Output the [x, y] coordinate of the center of the cell containing the given text.  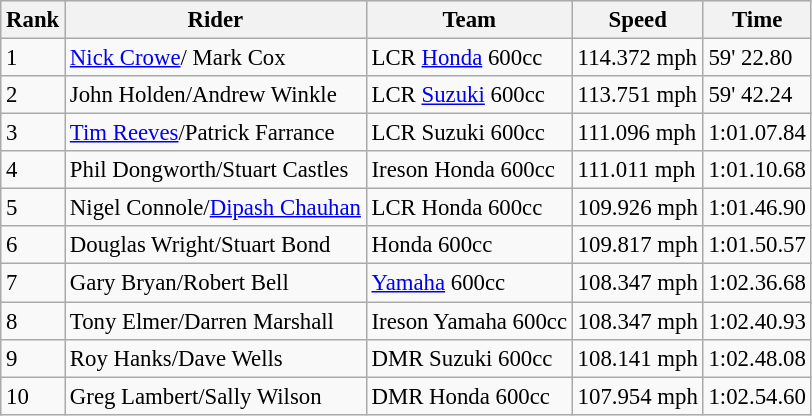
108.141 mph [638, 358]
Phil Dongworth/Stuart Castles [216, 170]
111.096 mph [638, 133]
7 [33, 283]
1:02.40.93 [757, 321]
1:02.54.60 [757, 396]
John Holden/Andrew Winkle [216, 95]
1:02.48.08 [757, 358]
Yamaha 600cc [469, 283]
Tim Reeves/Patrick Farrance [216, 133]
2 [33, 95]
1:02.36.68 [757, 283]
109.926 mph [638, 208]
114.372 mph [638, 58]
59' 42.24 [757, 95]
113.751 mph [638, 95]
DMR Honda 600cc [469, 396]
1 [33, 58]
5 [33, 208]
4 [33, 170]
Team [469, 20]
Roy Hanks/Dave Wells [216, 358]
Nick Crowe/ Mark Cox [216, 58]
Time [757, 20]
1:01.07.84 [757, 133]
Tony Elmer/Darren Marshall [216, 321]
Gary Bryan/Robert Bell [216, 283]
Honda 600cc [469, 245]
6 [33, 245]
1:01.50.57 [757, 245]
Rider [216, 20]
59' 22.80 [757, 58]
1:01.10.68 [757, 170]
3 [33, 133]
1:01.46.90 [757, 208]
107.954 mph [638, 396]
Nigel Connole/Dipash Chauhan [216, 208]
DMR Suzuki 600cc [469, 358]
109.817 mph [638, 245]
Rank [33, 20]
Speed [638, 20]
Greg Lambert/Sally Wilson [216, 396]
10 [33, 396]
8 [33, 321]
Ireson Honda 600cc [469, 170]
Douglas Wright/Stuart Bond [216, 245]
111.011 mph [638, 170]
9 [33, 358]
Ireson Yamaha 600cc [469, 321]
